Provide the (x, y) coordinate of the cell's center where the given text is located.  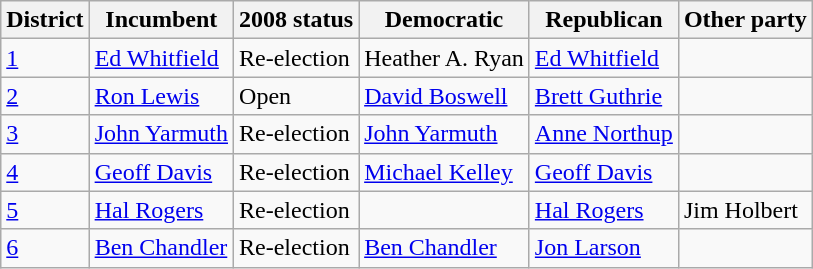
Brett Guthrie (604, 96)
2008 status (296, 20)
District (45, 20)
Michael Kelley (444, 172)
Anne Northup (604, 134)
David Boswell (444, 96)
Democratic (444, 20)
Open (296, 96)
3 (45, 134)
6 (45, 248)
Heather A. Ryan (444, 58)
Other party (745, 20)
Ron Lewis (161, 96)
2 (45, 96)
1 (45, 58)
4 (45, 172)
5 (45, 210)
Republican (604, 20)
Jon Larson (604, 248)
Incumbent (161, 20)
Jim Holbert (745, 210)
